Pinpoint the cell where the given text exists, returning its (x, y) midpoint coordinate. 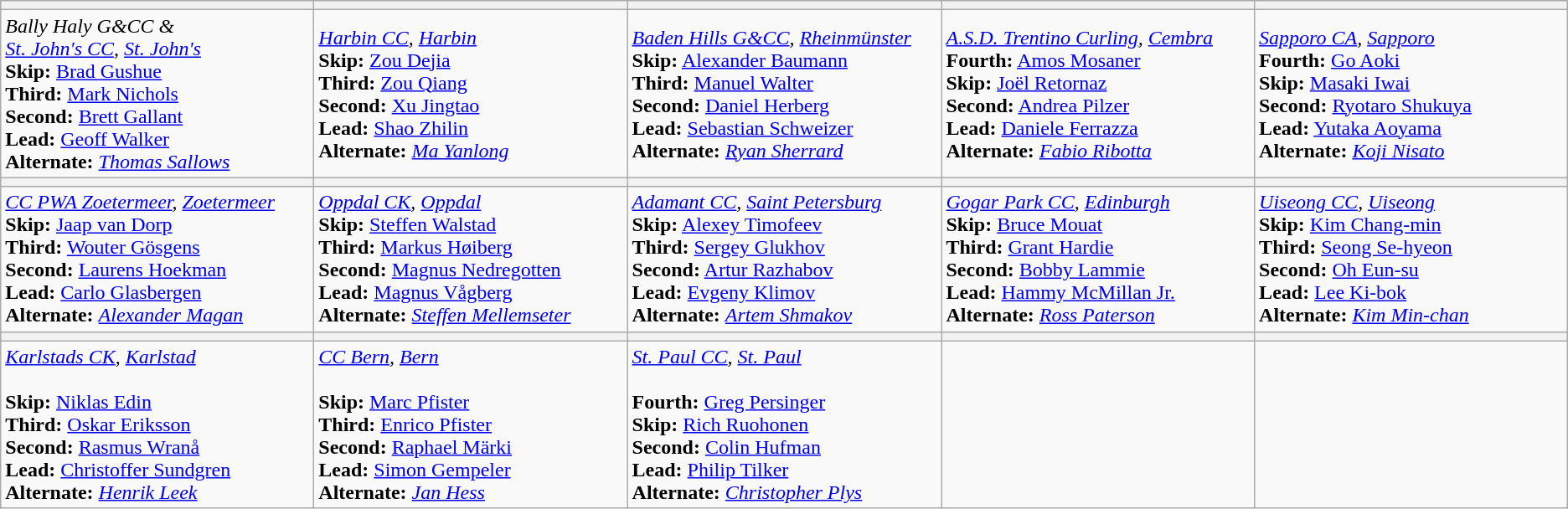
Oppdal CK, OppdalSkip: Steffen Walstad Third: Markus Høiberg Second: Magnus Nedregotten Lead: Magnus Vågberg Alternate: Steffen Mellemseter (471, 260)
Adamant CC, Saint PetersburgSkip: Alexey Timofeev Third: Sergey Glukhov Second: Artur Razhabov Lead: Evgeny Klimov Alternate: Artem Shmakov (784, 260)
Bally Haly G&CC & St. John's CC, St. John'sSkip: Brad Gushue Third: Mark Nichols Second: Brett Gallant Lead: Geoff Walker Alternate: Thomas Sallows (157, 94)
Sapporo CA, SapporoFourth: Go Aoki Skip: Masaki Iwai Second: Ryotaro Shukuya Lead: Yutaka Aoyama Alternate: Koji Nisato (1411, 94)
A.S.D. Trentino Curling, CembraFourth: Amos Mosaner Skip: Joël Retornaz Second: Andrea Pilzer Lead: Daniele Ferrazza Alternate: Fabio Ribotta (1098, 94)
St. Paul CC, St. PaulFourth: Greg Persinger Skip: Rich Ruohonen Second: Colin Hufman Lead: Philip Tilker Alternate: Christopher Plys (784, 424)
Uiseong CC, UiseongSkip: Kim Chang-min Third: Seong Se-hyeon Second: Oh Eun-su Lead: Lee Ki-bok Alternate: Kim Min-chan (1411, 260)
Harbin CC, HarbinSkip: Zou Dejia Third: Zou Qiang Second: Xu Jingtao Lead: Shao Zhilin Alternate: Ma Yanlong (471, 94)
Gogar Park CC, EdinburghSkip: Bruce Mouat Third: Grant Hardie Second: Bobby Lammie Lead: Hammy McMillan Jr. Alternate: Ross Paterson (1098, 260)
Baden Hills G&CC, RheinmünsterSkip: Alexander Baumann Third: Manuel Walter Second: Daniel Herberg Lead: Sebastian Schweizer Alternate: Ryan Sherrard (784, 94)
Karlstads CK, KarlstadSkip: Niklas Edin Third: Oskar Eriksson Second: Rasmus Wranå Lead: Christoffer Sundgren Alternate: Henrik Leek (157, 424)
CC PWA Zoetermeer, ZoetermeerSkip: Jaap van Dorp Third: Wouter Gösgens Second: Laurens Hoekman Lead: Carlo Glasbergen Alternate: Alexander Magan (157, 260)
CC Bern, BernSkip: Marc Pfister Third: Enrico Pfister Second: Raphael Märki Lead: Simon Gempeler Alternate: Jan Hess (471, 424)
